Pinpoint the cell where the given text exists, returning its (x, y) midpoint coordinate. 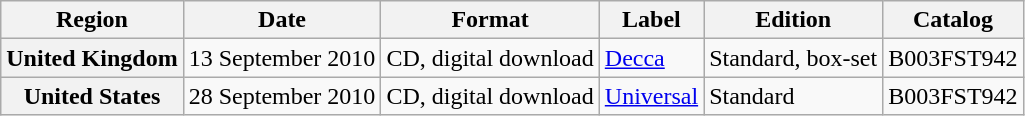
Standard, box-set (794, 58)
Catalog (953, 20)
Label (651, 20)
United States (92, 96)
Edition (794, 20)
Standard (794, 96)
Date (282, 20)
United Kingdom (92, 58)
13 September 2010 (282, 58)
Decca (651, 58)
28 September 2010 (282, 96)
Universal (651, 96)
Format (490, 20)
Region (92, 20)
